Provide the (x, y) coordinate of the cell's center where the given text is located.  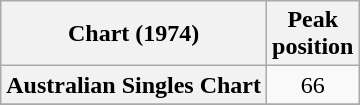
Australian Singles Chart (134, 85)
Chart (1974) (134, 34)
Peakposition (313, 34)
66 (313, 85)
